Locate the cell with the specified text and output its [X, Y] center coordinate. 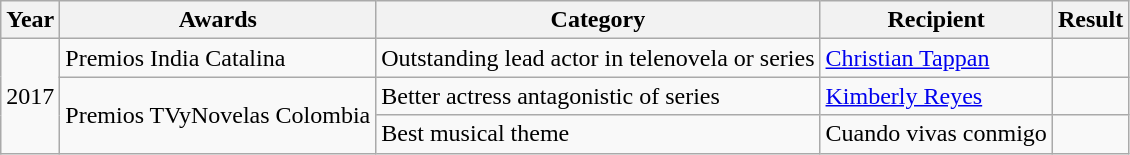
Kimberly Reyes [936, 96]
Best musical theme [598, 134]
Christian Tappan [936, 58]
Year [30, 20]
Outstanding lead actor in telenovela or series [598, 58]
Cuando vivas conmigo [936, 134]
Category [598, 20]
Better actress antagonistic of series [598, 96]
2017 [30, 96]
Premios India Catalina [218, 58]
Recipient [936, 20]
Result [1090, 20]
Awards [218, 20]
Premios TVyNovelas Colombia [218, 115]
